Detect which cell encompasses the target text, then output its [X, Y] center coordinate. 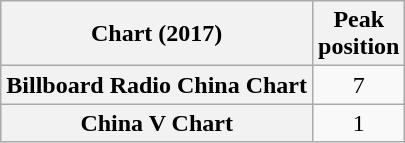
China V Chart [157, 123]
7 [359, 85]
Chart (2017) [157, 34]
Billboard Radio China Chart [157, 85]
1 [359, 123]
Peakposition [359, 34]
